For the text-containing cell, return its midpoint in (X, Y) coordinate format. 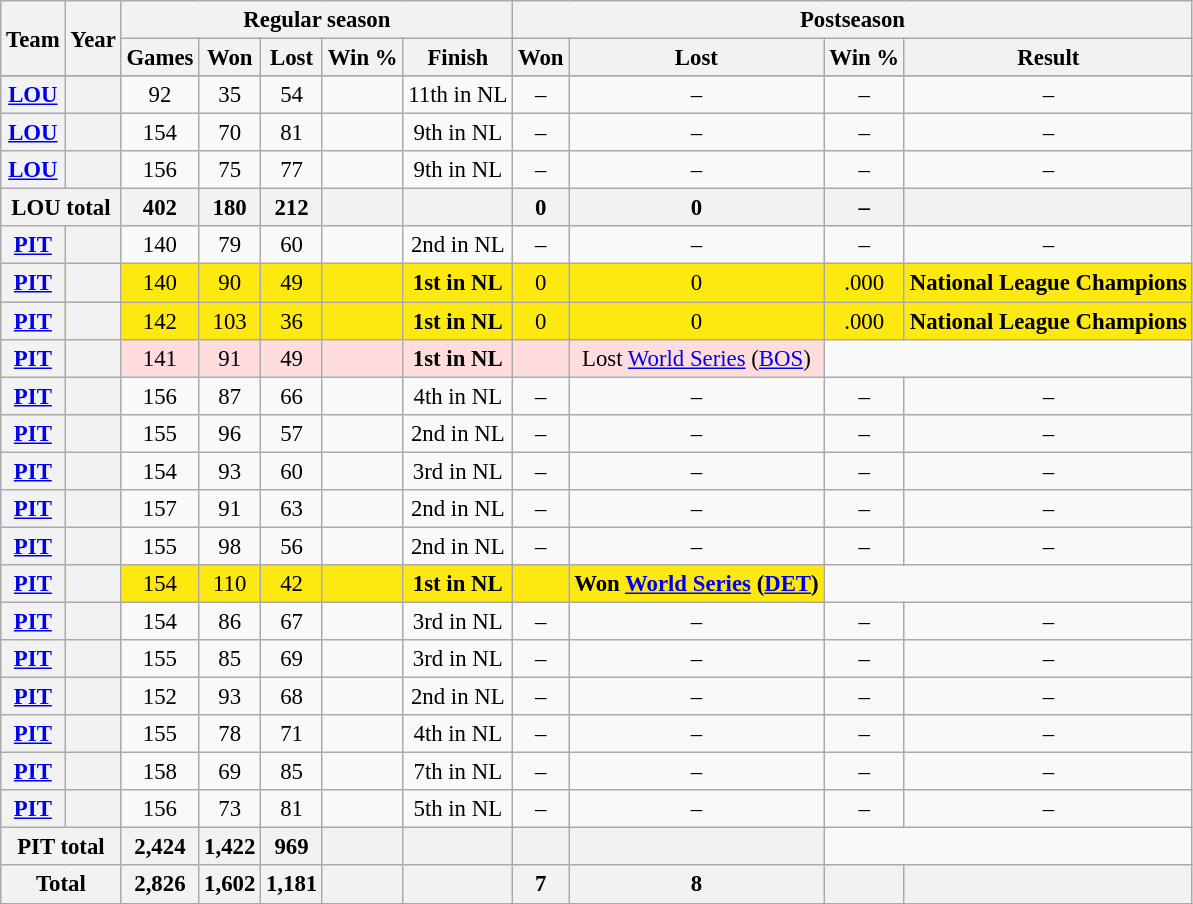
141 (160, 358)
1,602 (230, 885)
35 (230, 95)
78 (230, 734)
86 (230, 621)
36 (292, 321)
Team (33, 38)
Regular season (317, 20)
Won World Series (DET) (696, 584)
73 (230, 809)
Year (93, 38)
1,181 (292, 885)
Total (61, 885)
180 (230, 208)
Games (160, 58)
7th in NL (458, 772)
98 (230, 546)
90 (230, 283)
2,826 (160, 885)
66 (292, 396)
68 (292, 697)
1,422 (230, 847)
2,424 (160, 847)
Postseason (853, 20)
92 (160, 95)
142 (160, 321)
75 (230, 170)
5th in NL (458, 809)
152 (160, 697)
71 (292, 734)
PIT total (61, 847)
969 (292, 847)
212 (292, 208)
67 (292, 621)
79 (230, 245)
96 (230, 433)
103 (230, 321)
110 (230, 584)
11th in NL (458, 95)
Lost World Series (BOS) (696, 358)
7 (541, 885)
42 (292, 584)
157 (160, 509)
8 (696, 885)
57 (292, 433)
158 (160, 772)
Result (1048, 58)
54 (292, 95)
402 (160, 208)
70 (230, 133)
63 (292, 509)
87 (230, 396)
LOU total (61, 208)
56 (292, 546)
Finish (458, 58)
77 (292, 170)
